Capture the cell that displays the provided text and extract its [X, Y] central coordinate. 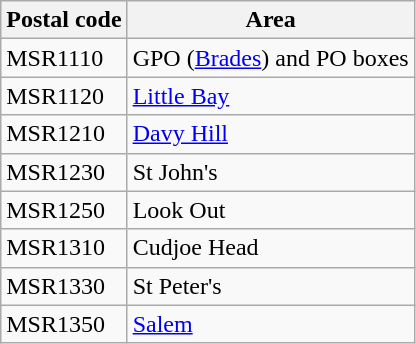
Salem [270, 324]
Cudjoe Head [270, 248]
MSR1330 [64, 286]
MSR1350 [64, 324]
Davy Hill [270, 134]
Little Bay [270, 96]
Postal code [64, 20]
Area [270, 20]
Look Out [270, 210]
GPO (Brades) and PO boxes [270, 58]
MSR1120 [64, 96]
St John's [270, 172]
St Peter's [270, 286]
MSR1110 [64, 58]
MSR1310 [64, 248]
MSR1250 [64, 210]
MSR1230 [64, 172]
MSR1210 [64, 134]
